Search for the cell housing the specified text and yield its (x, y) center coordinate. 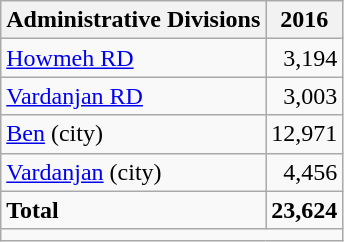
Administrative Divisions (134, 20)
Vardanjan (city) (134, 172)
2016 (304, 20)
Total (134, 210)
23,624 (304, 210)
12,971 (304, 134)
3,003 (304, 96)
4,456 (304, 172)
Ben (city) (134, 134)
Howmeh RD (134, 58)
3,194 (304, 58)
Vardanjan RD (134, 96)
